Extract the (x, y) coordinate from the center of the cell holding the provided text.  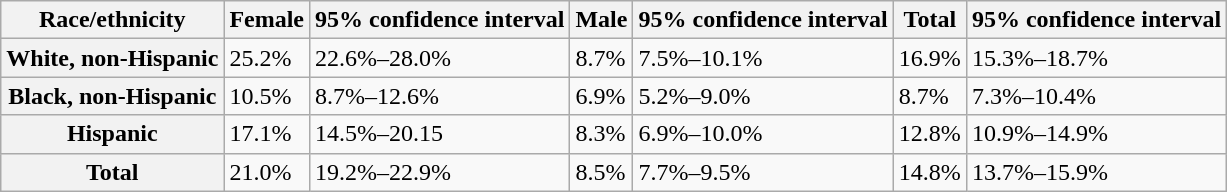
17.1% (267, 134)
10.9%–14.9% (1096, 134)
19.2%–22.9% (440, 172)
8.5% (602, 172)
15.3%–18.7% (1096, 58)
13.7%–15.9% (1096, 172)
16.9% (930, 58)
25.2% (267, 58)
14.8% (930, 172)
12.8% (930, 134)
6.9% (602, 96)
White, non-Hispanic (112, 58)
Hispanic (112, 134)
Black, non-Hispanic (112, 96)
7.5%–10.1% (763, 58)
8.3% (602, 134)
6.9%–10.0% (763, 134)
10.5% (267, 96)
7.3%–10.4% (1096, 96)
21.0% (267, 172)
5.2%–9.0% (763, 96)
Female (267, 20)
8.7%–12.6% (440, 96)
14.5%–20.15 (440, 134)
Male (602, 20)
22.6%–28.0% (440, 58)
Race/ethnicity (112, 20)
7.7%–9.5% (763, 172)
